Pinpoint the cell where the given text exists, returning its [x, y] midpoint coordinate. 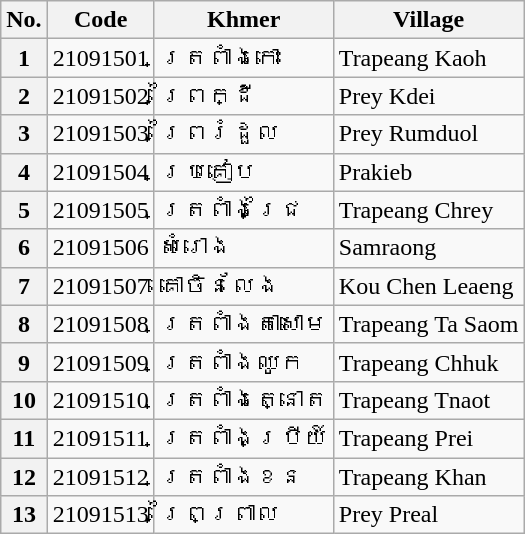
Trapeang Ta Saom [428, 324]
Kou Chen Leaeng [428, 286]
6 [24, 248]
ត្រពាំងឈូក [244, 362]
No. [24, 20]
21091512 [100, 477]
Trapeang Khan [428, 477]
ត្រពាំងប្រីយ៍ [244, 438]
5 [24, 210]
21091503 [100, 134]
4 [24, 172]
Code [100, 20]
Trapeang Chrey [428, 210]
8 [24, 324]
ព្រៃរំដួល [244, 134]
21091507 [100, 286]
3 [24, 134]
Trapeang Prei [428, 438]
21091502 [100, 96]
ត្រពាំងកោះ [244, 58]
Trapeang Chhuk [428, 362]
ប្រគៀប [244, 172]
Prey Rumduol [428, 134]
12 [24, 477]
ត្រពាំងត្នោត [244, 400]
21091506 [100, 248]
Trapeang Tnaot [428, 400]
13 [24, 515]
ត្រពាំងខន [244, 477]
21091513 [100, 515]
21091505 [100, 210]
10 [24, 400]
សំរោង [244, 248]
ត្រពាំងជ្រៃ [244, 210]
2 [24, 96]
ព្រៃព្រាល [244, 515]
21091508 [100, 324]
គោចិនលែង [244, 286]
Prakieb [428, 172]
11 [24, 438]
21091509 [100, 362]
Village [428, 20]
Prey Kdei [428, 96]
Khmer [244, 20]
Prey Preal [428, 515]
Samraong [428, 248]
ព្រៃក្ដី [244, 96]
ត្រពាំងតាសោម [244, 324]
21091510 [100, 400]
1 [24, 58]
7 [24, 286]
Trapeang Kaoh [428, 58]
21091504 [100, 172]
9 [24, 362]
21091511 [100, 438]
21091501 [100, 58]
